Return the (X, Y) coordinate for the center point of the cell that contains the specified text.  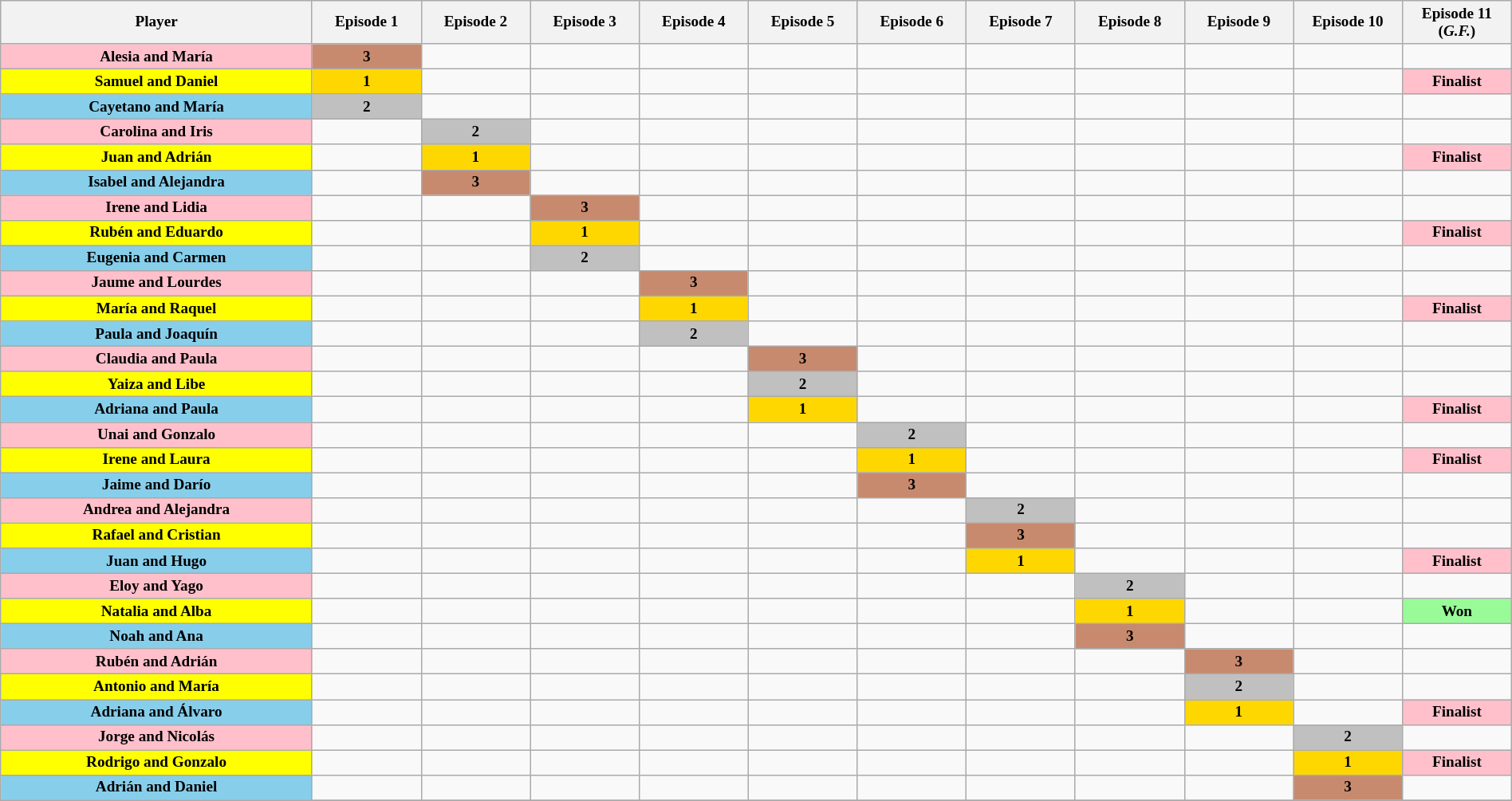
Episode 11 (G.F.) (1456, 22)
Andrea and Alejandra (156, 510)
Alesia and María (156, 57)
Episode 4 (694, 22)
Episode 9 (1239, 22)
Episode 3 (585, 22)
Episode 8 (1129, 22)
Rodrigo and Gonzalo (156, 763)
Player (156, 22)
Irene and Laura (156, 460)
Jaume and Lourdes (156, 283)
Noah and Ana (156, 636)
Carolina and Iris (156, 132)
Irene and Lidia (156, 208)
Jorge and Nicolás (156, 737)
Claudia and Paula (156, 359)
Juan and Hugo (156, 561)
Episode 10 (1348, 22)
Episode 2 (475, 22)
Eugenia and Carmen (156, 258)
Juan and Adrián (156, 157)
Jaime and Darío (156, 485)
Episode 6 (912, 22)
Adriana and Paula (156, 410)
Episode 7 (1021, 22)
Unai and Gonzalo (156, 434)
Paula and Joaquín (156, 334)
Rafael and Cristian (156, 536)
Episode 1 (367, 22)
Rubén and Eduardo (156, 233)
Samuel and Daniel (156, 81)
Eloy and Yago (156, 586)
Yaiza and Libe (156, 384)
Antonio and María (156, 687)
Won (1456, 611)
Adriana and Álvaro (156, 712)
María and Raquel (156, 308)
Rubén and Adrián (156, 662)
Adrián and Daniel (156, 787)
Isabel and Alejandra (156, 183)
Cayetano and María (156, 107)
Natalia and Alba (156, 611)
Episode 5 (802, 22)
